Detect which cell encompasses the target text, then output its (X, Y) center coordinate. 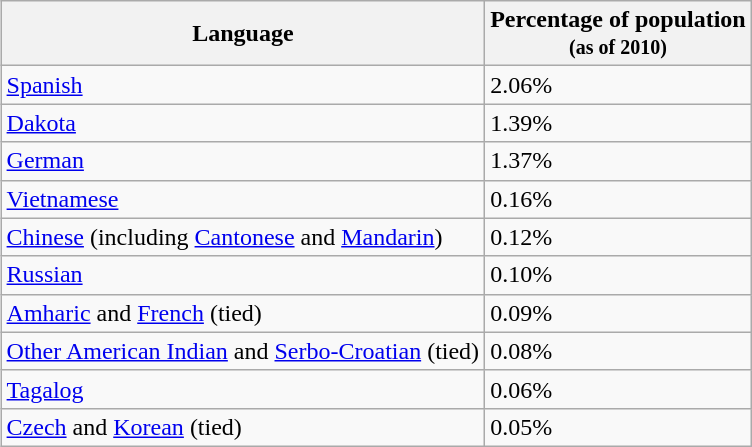
Chinese (including Cantonese and Mandarin) (243, 237)
0.12% (618, 237)
Other American Indian and Serbo-Croatian (tied) (243, 351)
Dakota (243, 123)
Percentage of population(as of 2010) (618, 34)
0.06% (618, 389)
0.08% (618, 351)
Spanish (243, 85)
2.06% (618, 85)
Tagalog (243, 389)
Vietnamese (243, 199)
Russian (243, 275)
German (243, 161)
Amharic and French (tied) (243, 313)
1.37% (618, 161)
0.16% (618, 199)
0.10% (618, 275)
1.39% (618, 123)
0.05% (618, 427)
Language (243, 34)
0.09% (618, 313)
Czech and Korean (tied) (243, 427)
